Capture the cell that displays the provided text and extract its [x, y] central coordinate. 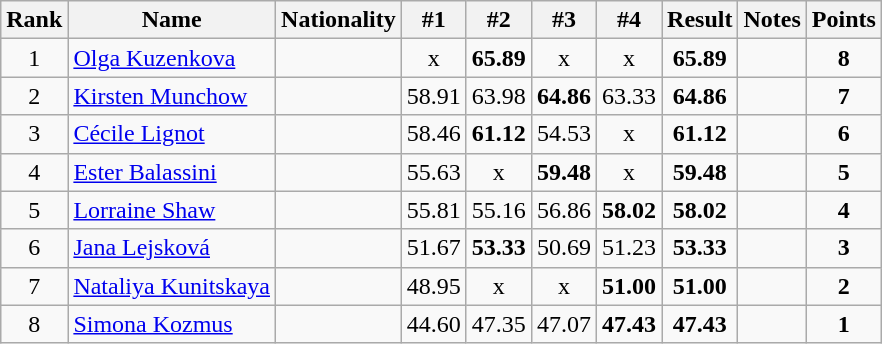
Simona Kozmus [172, 324]
Lorraine Shaw [172, 210]
Ester Balassini [172, 172]
63.33 [628, 96]
48.95 [434, 286]
55.63 [434, 172]
58.46 [434, 134]
Nataliya Kunitskaya [172, 286]
50.69 [564, 248]
55.81 [434, 210]
Points [844, 20]
#1 [434, 20]
44.60 [434, 324]
Kirsten Munchow [172, 96]
Cécile Lignot [172, 134]
Jana Lejsková [172, 248]
58.91 [434, 96]
55.16 [498, 210]
Name [172, 20]
Olga Kuzenkova [172, 58]
56.86 [564, 210]
47.35 [498, 324]
Result [700, 20]
63.98 [498, 96]
51.67 [434, 248]
Notes [772, 20]
51.23 [628, 248]
54.53 [564, 134]
Nationality [339, 20]
47.07 [564, 324]
#3 [564, 20]
#2 [498, 20]
#4 [628, 20]
Rank [34, 20]
